Scan for the cell matching the given text and deliver its [x, y] coordinate at center. 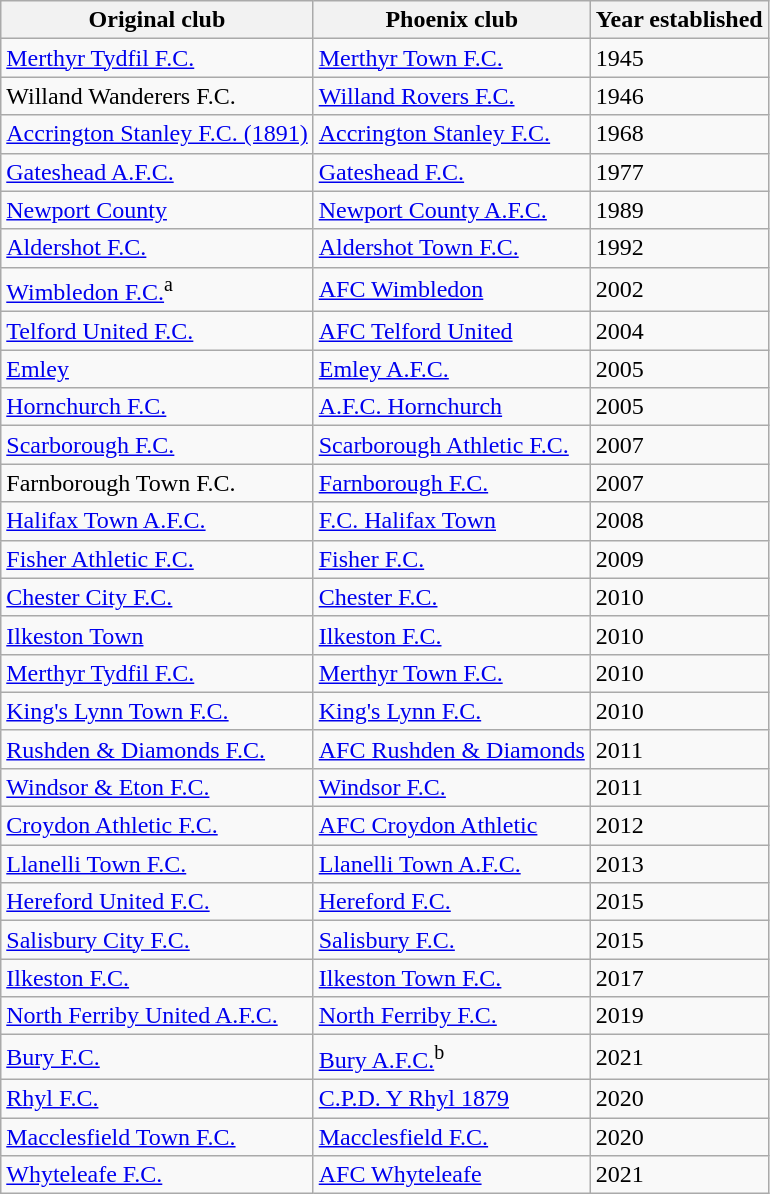
Ilkeston Town F.C. [452, 978]
Windsor F.C. [452, 787]
AFC Telford United [452, 331]
Chester F.C. [452, 597]
Year established [679, 20]
1968 [679, 134]
North Ferriby United A.F.C. [157, 1016]
Ilkeston Town [157, 635]
Salisbury City F.C. [157, 940]
2009 [679, 559]
1992 [679, 248]
Whyteleafe F.C. [157, 1175]
1977 [679, 172]
Gateshead A.F.C. [157, 172]
2017 [679, 978]
Llanelli Town A.F.C. [452, 864]
Accrington Stanley F.C. (1891) [157, 134]
1989 [679, 210]
Llanelli Town F.C. [157, 864]
Macclesfield Town F.C. [157, 1137]
2002 [679, 290]
A.F.C. Hornchurch [452, 407]
Willand Wanderers F.C. [157, 96]
Salisbury F.C. [452, 940]
Newport County [157, 210]
Scarborough Athletic F.C. [452, 445]
Newport County A.F.C. [452, 210]
Wimbledon F.C.a [157, 290]
Croydon Athletic F.C. [157, 826]
Fisher Athletic F.C. [157, 559]
Original club [157, 20]
C.P.D. Y Rhyl 1879 [452, 1098]
Rushden & Diamonds F.C. [157, 749]
Willand Rovers F.C. [452, 96]
Hornchurch F.C. [157, 407]
2019 [679, 1016]
Aldershot F.C. [157, 248]
King's Lynn F.C. [452, 711]
King's Lynn Town F.C. [157, 711]
2008 [679, 521]
Windsor & Eton F.C. [157, 787]
2013 [679, 864]
1945 [679, 58]
Hereford F.C. [452, 902]
Emley [157, 369]
Halifax Town A.F.C. [157, 521]
AFC Rushden & Diamonds [452, 749]
2012 [679, 826]
Bury A.F.C.b [452, 1058]
F.C. Halifax Town [452, 521]
Macclesfield F.C. [452, 1137]
1946 [679, 96]
Farnborough F.C. [452, 483]
AFC Whyteleafe [452, 1175]
Fisher F.C. [452, 559]
Bury F.C. [157, 1058]
Phoenix club [452, 20]
Farnborough Town F.C. [157, 483]
Scarborough F.C. [157, 445]
Telford United F.C. [157, 331]
Hereford United F.C. [157, 902]
Chester City F.C. [157, 597]
Emley A.F.C. [452, 369]
Aldershot Town F.C. [452, 248]
AFC Wimbledon [452, 290]
North Ferriby F.C. [452, 1016]
Gateshead F.C. [452, 172]
Accrington Stanley F.C. [452, 134]
2004 [679, 331]
AFC Croydon Athletic [452, 826]
Rhyl F.C. [157, 1098]
